From the cell containing the given text, extract its center point as [x, y] coordinate. 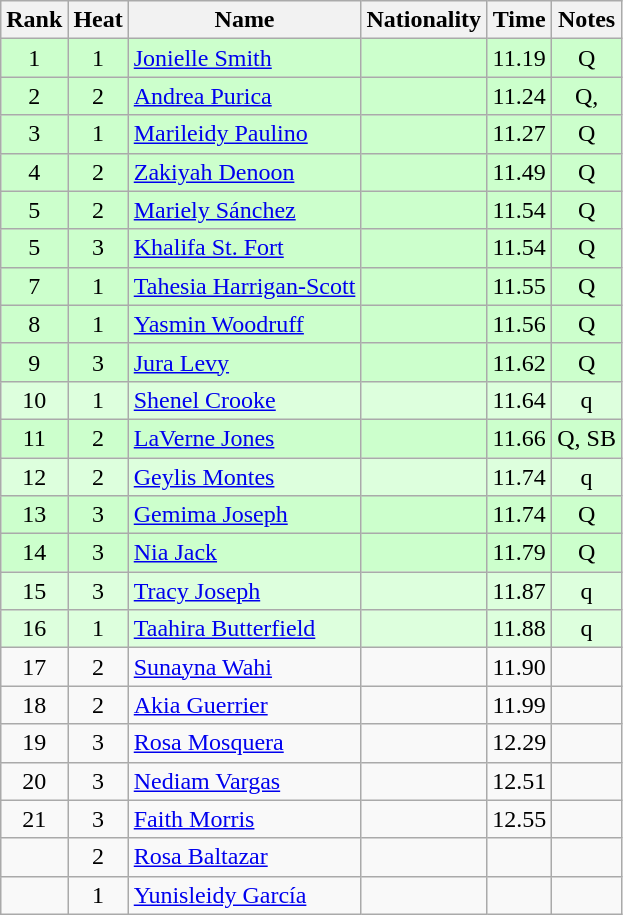
9 [34, 362]
12 [34, 477]
11.66 [520, 438]
20 [34, 781]
16 [34, 629]
Zakiyah Denoon [244, 172]
Andrea Purica [244, 96]
LaVerne Jones [244, 438]
11.79 [520, 553]
10 [34, 400]
Name [244, 20]
19 [34, 743]
Geylis Montes [244, 477]
Yunisleidy García [244, 895]
Nediam Vargas [244, 781]
Khalifa St. Fort [244, 248]
11.56 [520, 324]
Yasmin Woodruff [244, 324]
Marileidy Paulino [244, 134]
13 [34, 515]
Q, SB [587, 438]
11.88 [520, 629]
18 [34, 705]
11 [34, 438]
Akia Guerrier [244, 705]
11.62 [520, 362]
12.55 [520, 819]
8 [34, 324]
Nia Jack [244, 553]
12.51 [520, 781]
11.24 [520, 96]
11.55 [520, 286]
12.29 [520, 743]
11.27 [520, 134]
Notes [587, 20]
Rosa Baltazar [244, 857]
15 [34, 591]
11.64 [520, 400]
7 [34, 286]
Tracy Joseph [244, 591]
14 [34, 553]
Jonielle Smith [244, 58]
17 [34, 667]
Taahira Butterfield [244, 629]
Mariely Sánchez [244, 210]
Gemima Joseph [244, 515]
11.49 [520, 172]
Jura Levy [244, 362]
Q, [587, 96]
Nationality [424, 20]
4 [34, 172]
Time [520, 20]
11.99 [520, 705]
Rank [34, 20]
Shenel Crooke [244, 400]
11.90 [520, 667]
Rosa Mosquera [244, 743]
11.19 [520, 58]
Sunayna Wahi [244, 667]
Tahesia Harrigan-Scott [244, 286]
11.87 [520, 591]
21 [34, 819]
Heat [98, 20]
Faith Morris [244, 819]
